Detect which cell encompasses the target text, then output its [x, y] center coordinate. 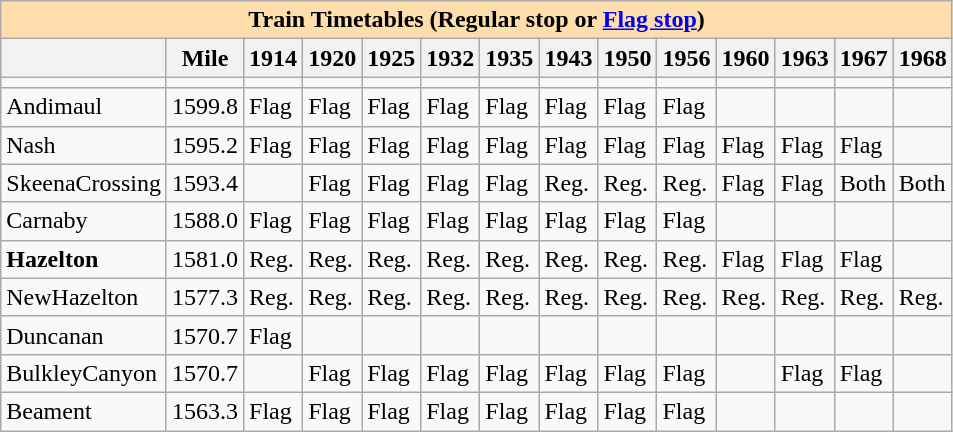
1588.0 [204, 221]
1935 [510, 58]
1967 [864, 58]
1581.0 [204, 259]
1599.8 [204, 107]
1950 [628, 58]
Nash [84, 145]
Andimaul [84, 107]
1577.3 [204, 297]
Mile [204, 58]
1963 [804, 58]
1914 [274, 58]
1563.3 [204, 411]
1960 [746, 58]
1943 [568, 58]
1968 [922, 58]
1932 [450, 58]
Carnaby [84, 221]
Train Timetables (Regular stop or Flag stop) [477, 20]
1956 [686, 58]
1920 [332, 58]
NewHazelton [84, 297]
SkeenaCrossing [84, 183]
Hazelton [84, 259]
Duncanan [84, 335]
Beament [84, 411]
BulkleyCanyon [84, 373]
1595.2 [204, 145]
1593.4 [204, 183]
1925 [392, 58]
